Detect which cell encompasses the target text, then output its [x, y] center coordinate. 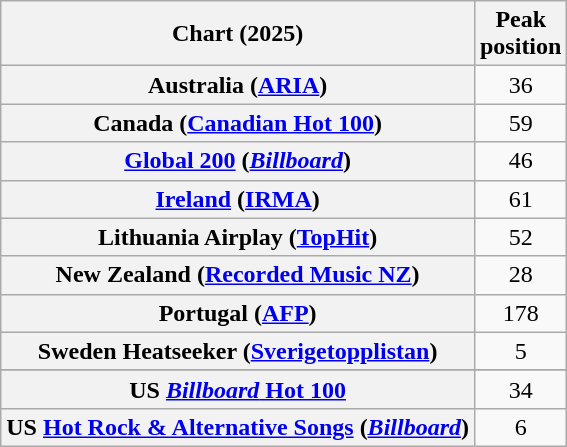
Sweden Heatseeker (Sverigetopplistan) [238, 351]
6 [520, 427]
36 [520, 85]
52 [520, 237]
Global 200 (Billboard) [238, 161]
Canada (Canadian Hot 100) [238, 123]
Ireland (IRMA) [238, 199]
Lithuania Airplay (TopHit) [238, 237]
Chart (2025) [238, 34]
Australia (ARIA) [238, 85]
34 [520, 389]
178 [520, 313]
New Zealand (Recorded Music NZ) [238, 275]
US Hot Rock & Alternative Songs (Billboard) [238, 427]
US Billboard Hot 100 [238, 389]
Portugal (AFP) [238, 313]
5 [520, 351]
61 [520, 199]
59 [520, 123]
28 [520, 275]
Peakposition [520, 34]
46 [520, 161]
